Detect which cell encompasses the target text, then output its (X, Y) center coordinate. 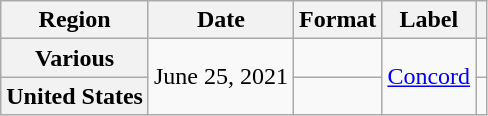
Various (75, 58)
Date (220, 20)
United States (75, 96)
Label (429, 20)
June 25, 2021 (220, 77)
Concord (429, 77)
Format (338, 20)
Region (75, 20)
